Scan for the cell matching the given text and deliver its [X, Y] coordinate at center. 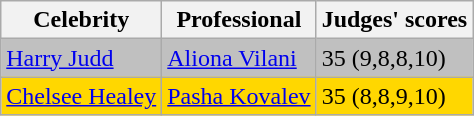
Celebrity [82, 20]
Chelsee Healey [82, 96]
35 (9,8,8,10) [394, 58]
35 (8,8,9,10) [394, 96]
Aliona Vilani [239, 58]
Judges' scores [394, 20]
Professional [239, 20]
Pasha Kovalev [239, 96]
Harry Judd [82, 58]
